Detect which cell encompasses the target text, then output its [X, Y] center coordinate. 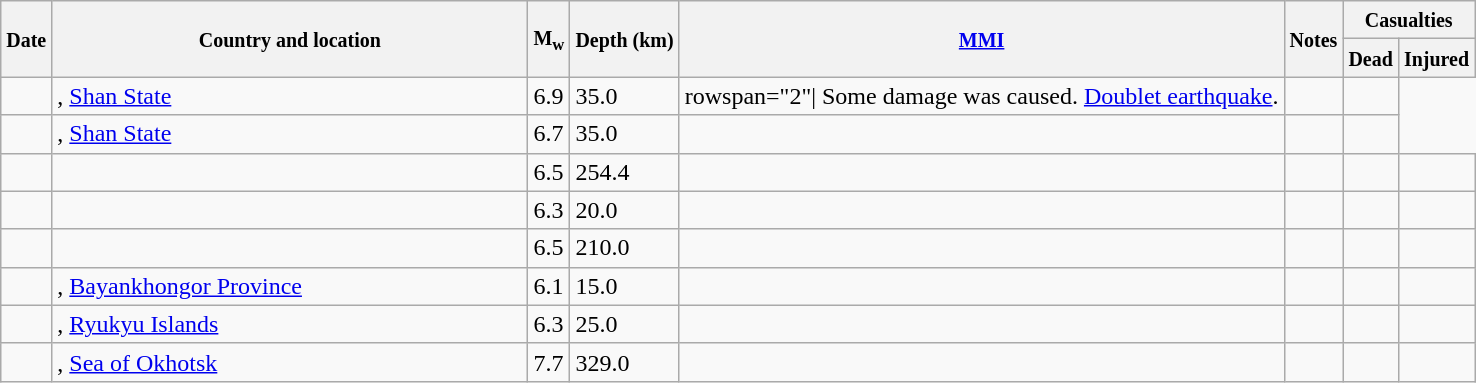
Mw [549, 39]
254.4 [624, 172]
Depth (km) [624, 39]
MMI [982, 39]
6.9 [549, 96]
rowspan="2"| Some damage was caused. Doublet earthquake. [982, 96]
210.0 [624, 248]
20.0 [624, 210]
7.7 [549, 362]
15.0 [624, 286]
Date [26, 39]
, Bayankhongor Province [290, 286]
Casualties [1409, 20]
, Sea of Okhotsk [290, 362]
329.0 [624, 362]
6.1 [549, 286]
Country and location [290, 39]
Notes [1314, 39]
, Ryukyu Islands [290, 324]
25.0 [624, 324]
Injured [1436, 58]
Dead [1371, 58]
6.7 [549, 134]
